Pinpoint the cell where the given text exists, returning its [X, Y] midpoint coordinate. 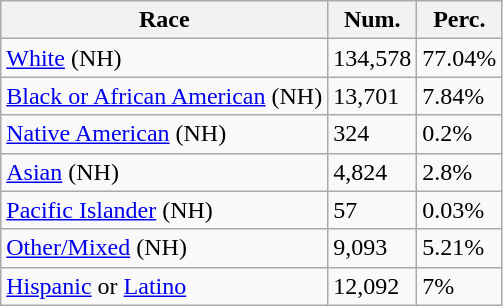
Pacific Islander (NH) [164, 210]
2.8% [460, 172]
0.2% [460, 134]
9,093 [372, 248]
7% [460, 286]
Other/Mixed (NH) [164, 248]
Asian (NH) [164, 172]
5.21% [460, 248]
134,578 [372, 58]
13,701 [372, 96]
Race [164, 20]
324 [372, 134]
4,824 [372, 172]
0.03% [460, 210]
Native American (NH) [164, 134]
Black or African American (NH) [164, 96]
12,092 [372, 286]
Hispanic or Latino [164, 286]
Num. [372, 20]
7.84% [460, 96]
Perc. [460, 20]
57 [372, 210]
White (NH) [164, 58]
77.04% [460, 58]
